Determine the (x, y) coordinate at the center of the cell enclosing the given text.  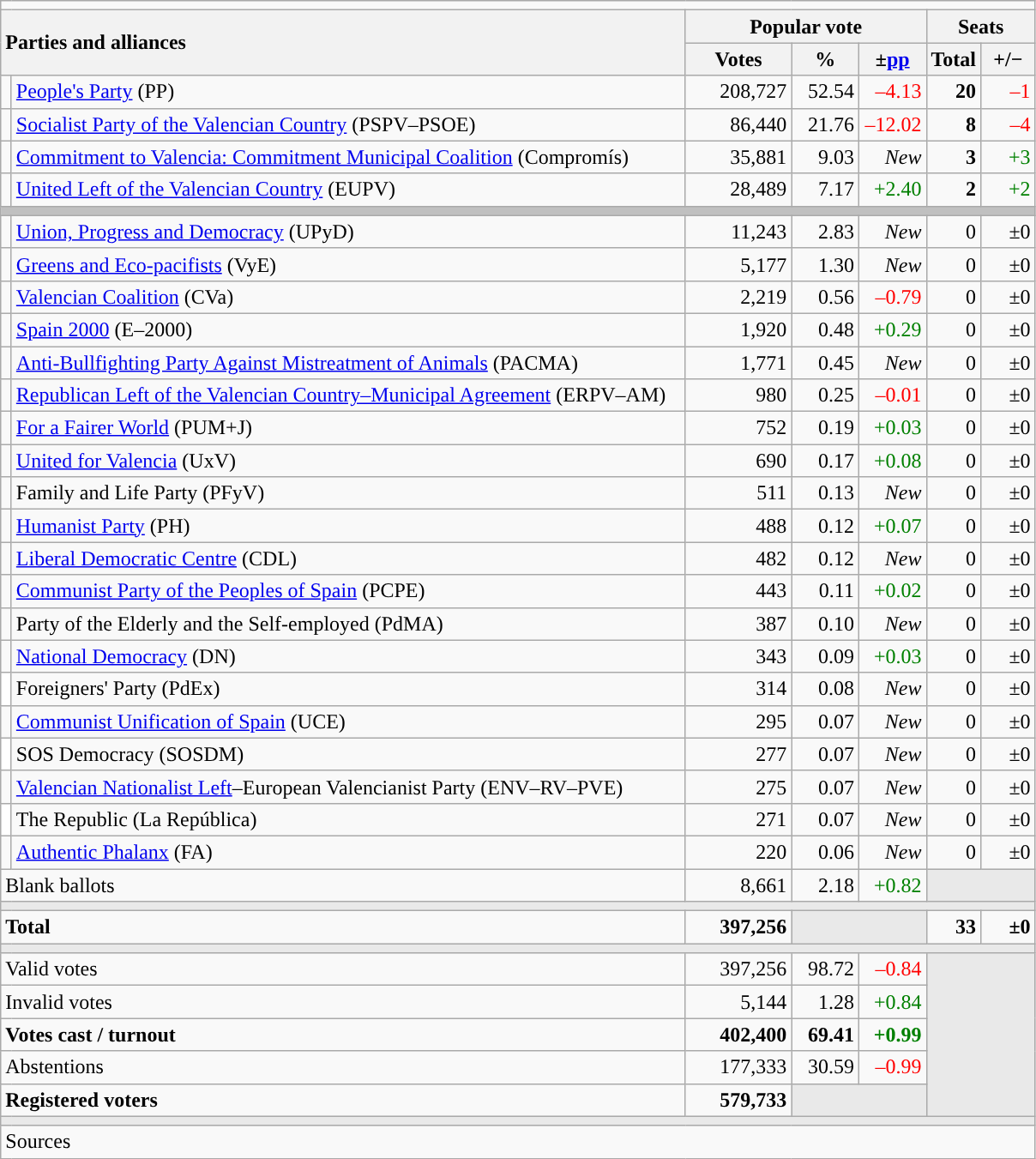
National Democracy (DN) (348, 656)
Valencian Coalition (CVa) (348, 297)
–1 (1009, 92)
–0.99 (892, 1067)
0.11 (825, 591)
2 (954, 190)
2,219 (738, 297)
Sources (518, 1142)
+0.29 (892, 329)
21.76 (825, 124)
% (825, 59)
Greens and Eco-pacifists (VyE) (348, 264)
0.06 (825, 852)
–0.84 (892, 969)
443 (738, 591)
SOS Democracy (SOSDM) (348, 754)
2.18 (825, 884)
Authentic Phalanx (FA) (348, 852)
275 (738, 787)
–12.02 (892, 124)
8 (954, 124)
98.72 (825, 969)
20 (954, 92)
Party of the Elderly and the Self-employed (PdMA) (348, 624)
+2 (1009, 190)
2.83 (825, 232)
+0.84 (892, 1002)
7.17 (825, 190)
9.03 (825, 157)
Valid votes (343, 969)
+0.02 (892, 591)
+0.82 (892, 884)
0.17 (825, 461)
Commitment to Valencia: Commitment Municipal Coalition (Compromís) (348, 157)
0.45 (825, 363)
Registered voters (343, 1100)
Family and Life Party (PFyV) (348, 493)
For a Fairer World (PUM+J) (348, 428)
511 (738, 493)
0.48 (825, 329)
11,243 (738, 232)
1.28 (825, 1002)
+0.08 (892, 461)
482 (738, 558)
–4.13 (892, 92)
+2.40 (892, 190)
690 (738, 461)
1,920 (738, 329)
1,771 (738, 363)
Humanist Party (PH) (348, 526)
343 (738, 656)
488 (738, 526)
295 (738, 721)
People's Party (PP) (348, 92)
30.59 (825, 1067)
Invalid votes (343, 1002)
Votes (738, 59)
Seats (981, 27)
+0.07 (892, 526)
Abstentions (343, 1067)
–0.01 (892, 395)
Republican Left of the Valencian Country–Municipal Agreement (ERPV–AM) (348, 395)
33 (954, 927)
Votes cast / turnout (343, 1035)
Communist Party of the Peoples of Spain (PCPE) (348, 591)
–0.79 (892, 297)
69.41 (825, 1035)
387 (738, 624)
271 (738, 819)
86,440 (738, 124)
Valencian Nationalist Left–European Valencianist Party (ENV–RV–PVE) (348, 787)
Union, Progress and Democracy (UPyD) (348, 232)
+/− (1009, 59)
314 (738, 689)
Parties and alliances (343, 43)
208,727 (738, 92)
0.08 (825, 689)
1.30 (825, 264)
0.25 (825, 395)
Foreigners' Party (PdEx) (348, 689)
0.10 (825, 624)
Socialist Party of the Valencian Country (PSPV–PSOE) (348, 124)
579,733 (738, 1100)
0.19 (825, 428)
United Left of the Valencian Country (EUPV) (348, 190)
980 (738, 395)
Anti-Bullfighting Party Against Mistreatment of Animals (PACMA) (348, 363)
0.09 (825, 656)
Blank ballots (343, 884)
5,177 (738, 264)
0.13 (825, 493)
220 (738, 852)
3 (954, 157)
177,333 (738, 1067)
52.54 (825, 92)
0.56 (825, 297)
35,881 (738, 157)
5,144 (738, 1002)
The Republic (La República) (348, 819)
+0.99 (892, 1035)
402,400 (738, 1035)
277 (738, 754)
28,489 (738, 190)
United for Valencia (UxV) (348, 461)
752 (738, 428)
Spain 2000 (E–2000) (348, 329)
Popular vote (806, 27)
+3 (1009, 157)
Liberal Democratic Centre (CDL) (348, 558)
±pp (892, 59)
–4 (1009, 124)
8,661 (738, 884)
Communist Unification of Spain (UCE) (348, 721)
